Pinpoint the cell where the given text exists, returning its (x, y) midpoint coordinate. 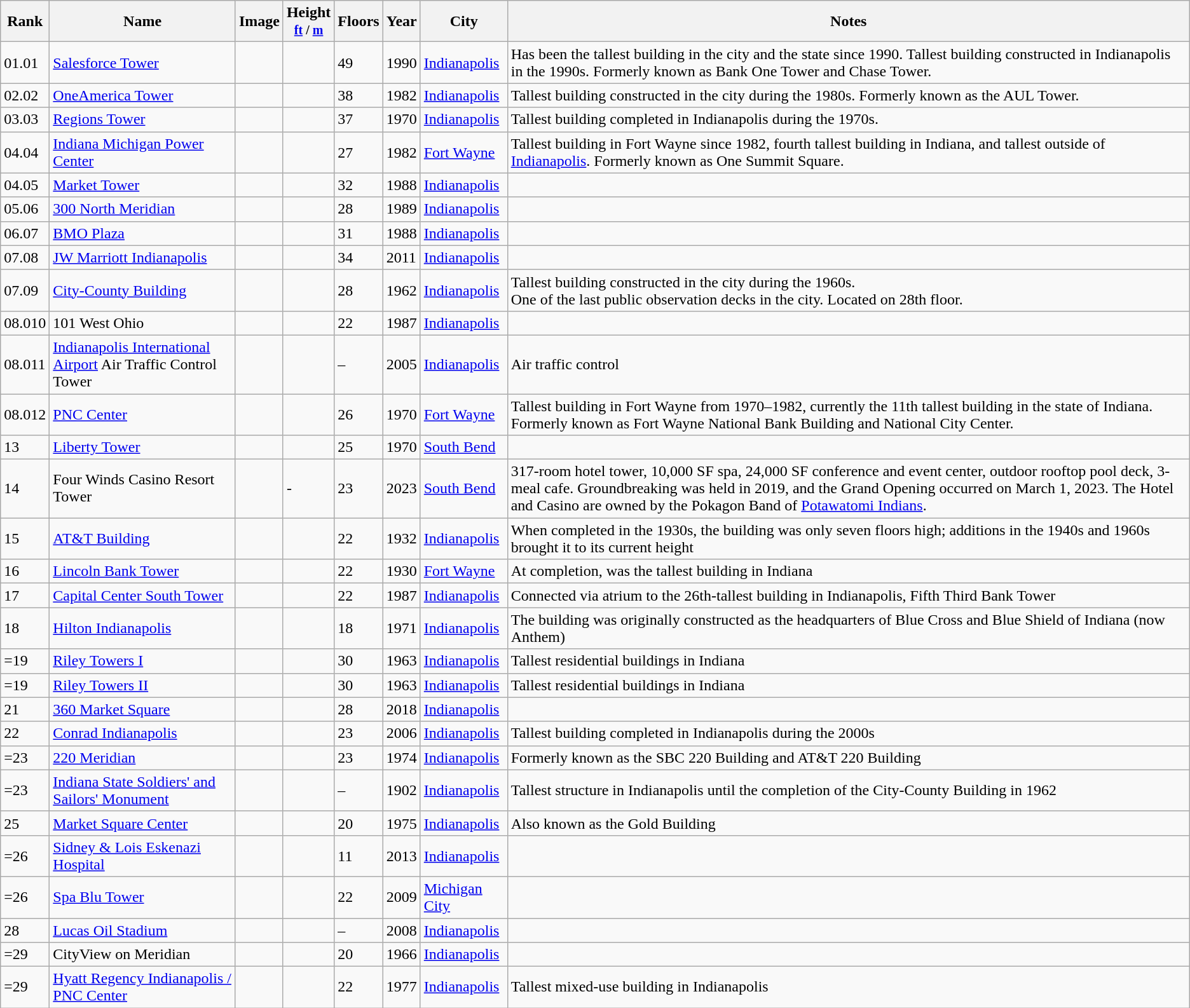
Notes (848, 22)
27 (359, 153)
Hilton Indianapolis (142, 628)
Indianapolis International Airport Air Traffic Control Tower (142, 364)
1932 (402, 539)
AT&T Building (142, 539)
Lucas Oil Stadium (142, 930)
07.08 (25, 257)
15 (25, 539)
1975 (402, 823)
05.06 (25, 209)
1962 (402, 290)
04.05 (25, 185)
1989 (402, 209)
31 (359, 233)
Rank (25, 22)
1930 (402, 571)
Spa Blu Tower (142, 897)
Air traffic control (848, 364)
City-County Building (142, 290)
Sidney & Lois Eskenazi Hospital (142, 855)
2018 (402, 709)
PNC Center (142, 414)
03.03 (25, 119)
38 (359, 95)
Heightft / m (308, 22)
Riley Towers II (142, 685)
2023 (402, 489)
Indiana State Soldiers' and Sailors' Monument (142, 791)
13 (25, 447)
2008 (402, 930)
BMO Plaza (142, 233)
Tallest building constructed in the city during the 1980s. Formerly known as the AUL Tower. (848, 95)
08.011 (25, 364)
Formerly known as the SBC 220 Building and AT&T 220 Building (848, 758)
Riley Towers I (142, 661)
Capital Center South Tower (142, 596)
Indiana Michigan Power Center (142, 153)
01.01 (25, 62)
OneAmerica Tower (142, 95)
101 West Ohio (142, 323)
2009 (402, 897)
06.07 (25, 233)
Salesforce Tower (142, 62)
1902 (402, 791)
Year (402, 22)
Tallest structure in Indianapolis until the completion of the City-County Building in 1962 (848, 791)
08.012 (25, 414)
Lincoln Bank Tower (142, 571)
07.09 (25, 290)
City (464, 22)
Conrad Indianapolis (142, 733)
Market Tower (142, 185)
2013 (402, 855)
32 (359, 185)
JW Marriott Indianapolis (142, 257)
Market Square Center (142, 823)
Four Winds Casino Resort Tower (142, 489)
1977 (402, 988)
Liberty Tower (142, 447)
- (308, 489)
Tallest building completed in Indianapolis during the 2000s (848, 733)
360 Market Square (142, 709)
1974 (402, 758)
17 (25, 596)
Tallest building constructed in the city during the 1960s.One of the last public observation decks in the city. Located on 28th floor. (848, 290)
16 (25, 571)
11 (359, 855)
08.010 (25, 323)
Hyatt Regency Indianapolis / PNC Center (142, 988)
Also known as the Gold Building (848, 823)
1966 (402, 955)
Connected via atrium to the 26th-tallest building in Indianapolis, Fifth Third Bank Tower (848, 596)
Name (142, 22)
1971 (402, 628)
26 (359, 414)
1990 (402, 62)
Image (259, 22)
300 North Meridian (142, 209)
Tallest mixed-use building in Indianapolis (848, 988)
49 (359, 62)
220 Meridian (142, 758)
Michigan City (464, 897)
When completed in the 1930s, the building was only seven floors high; additions in the 1940s and 1960s brought it to its current height (848, 539)
02.02 (25, 95)
The building was originally constructed as the headquarters of Blue Cross and Blue Shield of Indiana (now Anthem) (848, 628)
21 (25, 709)
CityView on Meridian (142, 955)
At completion, was the tallest building in Indiana (848, 571)
14 (25, 489)
Regions Tower (142, 119)
2006 (402, 733)
34 (359, 257)
04.04 (25, 153)
2005 (402, 364)
37 (359, 119)
2011 (402, 257)
Floors (359, 22)
Tallest building completed in Indianapolis during the 1970s. (848, 119)
